For the text-containing cell, return its midpoint in [x, y] coordinate format. 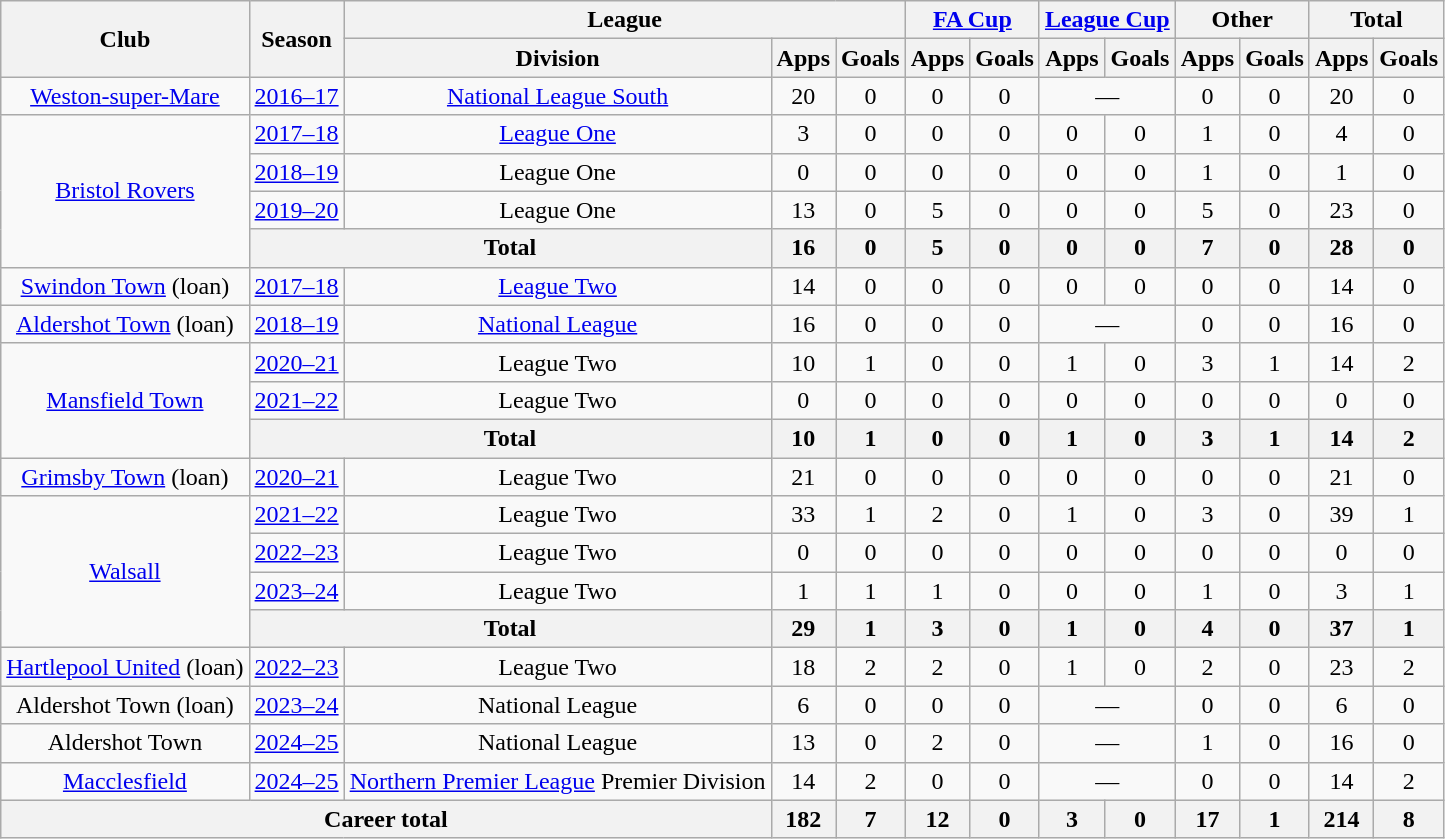
Swindon Town (loan) [125, 286]
182 [803, 819]
National League South [558, 96]
Macclesfield [125, 781]
Northern Premier League Premier Division [558, 781]
Walsall [125, 572]
Other [1242, 20]
33 [803, 515]
17 [1207, 819]
Division [558, 58]
Grimsby Town (loan) [125, 477]
37 [1341, 629]
214 [1341, 819]
League [624, 20]
18 [803, 667]
FA Cup [972, 20]
28 [1341, 248]
2016–17 [296, 96]
Weston-super-Mare [125, 96]
12 [937, 819]
Mansfield Town [125, 400]
Bristol Rovers [125, 191]
2019–20 [296, 210]
League Cup [1107, 20]
Season [296, 39]
8 [1409, 819]
Club [125, 39]
Aldershot Town [125, 743]
Hartlepool United (loan) [125, 667]
39 [1341, 515]
Career total [386, 819]
29 [803, 629]
